Return [x, y] of the center of cell containing provided text 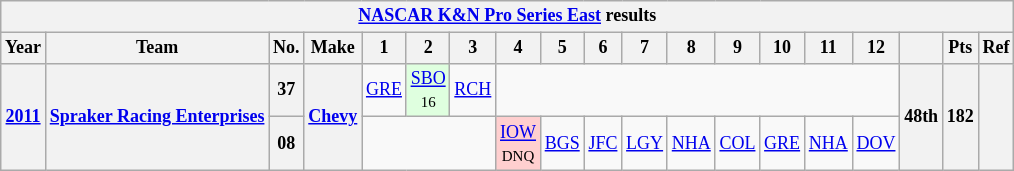
DOV [876, 144]
Chevy [333, 116]
Year [24, 48]
COL [738, 144]
12 [876, 48]
9 [738, 48]
10 [782, 48]
NASCAR K&N Pro Series East results [508, 16]
2011 [24, 116]
Make [333, 48]
8 [691, 48]
48th [922, 116]
7 [645, 48]
6 [603, 48]
Ref [996, 48]
IOWDNQ [518, 144]
SBO16 [428, 90]
4 [518, 48]
Spraker Racing Enterprises [156, 116]
3 [473, 48]
08 [286, 144]
Team [156, 48]
LGY [645, 144]
37 [286, 90]
RCH [473, 90]
JFC [603, 144]
2 [428, 48]
5 [562, 48]
BGS [562, 144]
182 [960, 116]
No. [286, 48]
11 [828, 48]
Pts [960, 48]
1 [384, 48]
